For the text-containing cell, return its midpoint in [x, y] coordinate format. 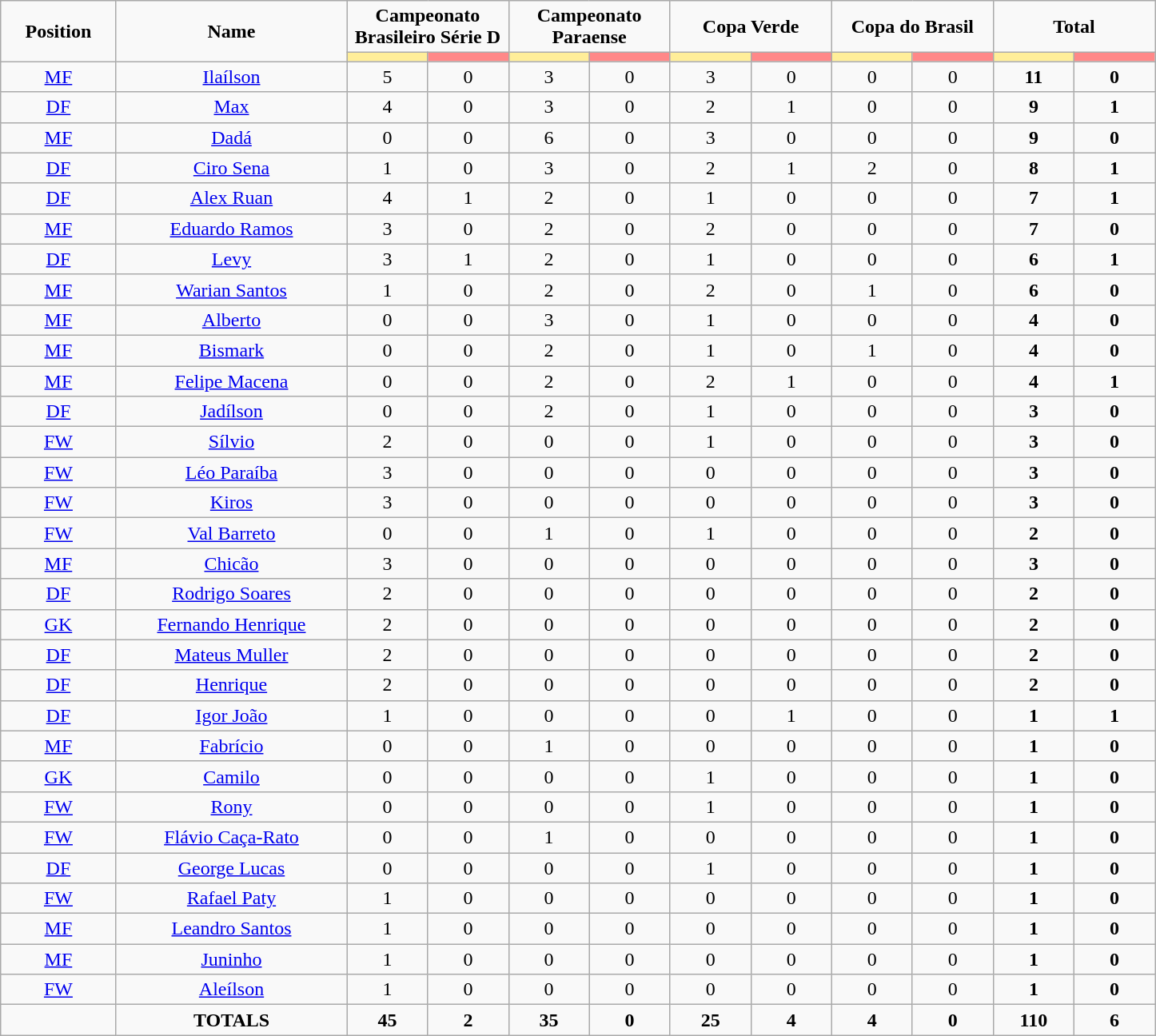
Eduardo Ramos [232, 229]
Kiros [232, 503]
Warian Santos [232, 289]
Rafael Paty [232, 899]
Alberto [232, 320]
Léo Paraíba [232, 472]
Sílvio [232, 442]
Flávio Caça-Rato [232, 837]
Bismark [232, 350]
Ciro Sena [232, 168]
Max [232, 107]
35 [548, 1020]
Levy [232, 259]
Henrique [232, 685]
Dadá [232, 137]
8 [1033, 168]
Val Barreto [232, 533]
Alex Ruan [232, 198]
11 [1033, 77]
Position [58, 31]
Copa do Brasil [912, 27]
45 [387, 1020]
Name [232, 31]
Jadílson [232, 412]
Fabrício [232, 746]
Camilo [232, 776]
Rodrigo Soares [232, 594]
Rony [232, 807]
Ilaílson [232, 77]
Leandro Santos [232, 929]
Campeonato Paraense [589, 27]
25 [710, 1020]
Chicão [232, 564]
Fernando Henrique [232, 624]
TOTALS [232, 1020]
Mateus Muller [232, 655]
5 [387, 77]
Copa Verde [751, 27]
Aleílson [232, 990]
110 [1033, 1020]
Igor João [232, 715]
Juninho [232, 959]
Campeonato Brasileiro Série D [428, 27]
Total [1074, 27]
Felipe Macena [232, 381]
George Lucas [232, 867]
